Pinpoint the cell where the given text exists, returning its (x, y) midpoint coordinate. 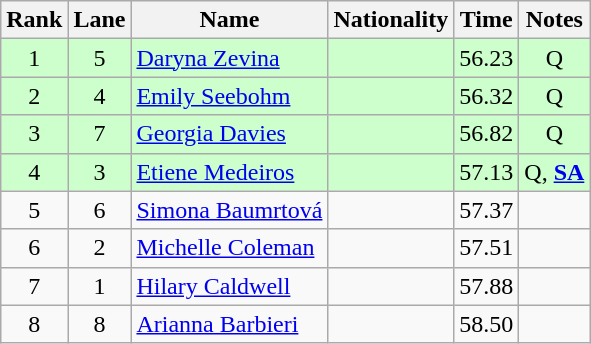
58.50 (486, 324)
Name (230, 20)
Georgia Davies (230, 134)
Rank (34, 20)
56.82 (486, 134)
57.13 (486, 172)
Arianna Barbieri (230, 324)
Emily Seebohm (230, 96)
Etiene Medeiros (230, 172)
Time (486, 20)
Daryna Zevina (230, 58)
Simona Baumrtová (230, 210)
57.51 (486, 248)
Q, SA (554, 172)
Hilary Caldwell (230, 286)
57.88 (486, 286)
Michelle Coleman (230, 248)
Lane (100, 20)
57.37 (486, 210)
56.23 (486, 58)
Nationality (391, 20)
56.32 (486, 96)
Notes (554, 20)
